Pinpoint the cell where the given text exists, returning its [X, Y] midpoint coordinate. 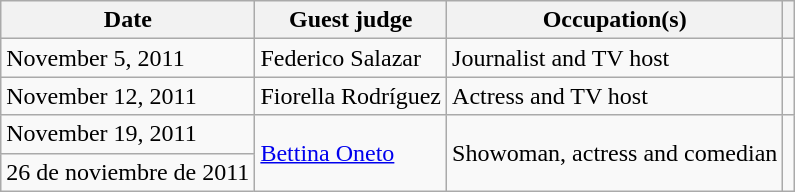
Bettina Oneto [351, 153]
Showoman, actress and comedian [615, 153]
Date [128, 20]
Occupation(s) [615, 20]
Actress and TV host [615, 96]
November 12, 2011 [128, 96]
Guest judge [351, 20]
Fiorella Rodríguez [351, 96]
November 5, 2011 [128, 58]
November 19, 2011 [128, 134]
Journalist and TV host [615, 58]
26 de noviembre de 2011 [128, 172]
Federico Salazar [351, 58]
